From the cell containing the given text, extract its center point as (x, y) coordinate. 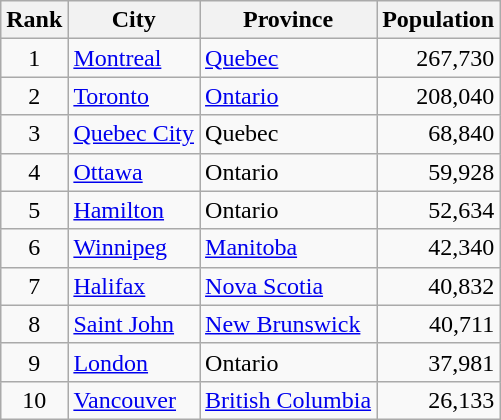
City (134, 20)
Vancouver (134, 400)
7 (34, 286)
2 (34, 96)
New Brunswick (288, 324)
Nova Scotia (288, 286)
British Columbia (288, 400)
59,928 (438, 172)
Province (288, 20)
Ottawa (134, 172)
42,340 (438, 248)
Saint John (134, 324)
Montreal (134, 58)
Quebec City (134, 134)
Winnipeg (134, 248)
London (134, 362)
9 (34, 362)
4 (34, 172)
10 (34, 400)
5 (34, 210)
267,730 (438, 58)
68,840 (438, 134)
Manitoba (288, 248)
40,711 (438, 324)
Population (438, 20)
Hamilton (134, 210)
Rank (34, 20)
40,832 (438, 286)
37,981 (438, 362)
Toronto (134, 96)
3 (34, 134)
52,634 (438, 210)
8 (34, 324)
Halifax (134, 286)
26,133 (438, 400)
6 (34, 248)
1 (34, 58)
208,040 (438, 96)
